Return (X, Y) of the center of cell containing provided text 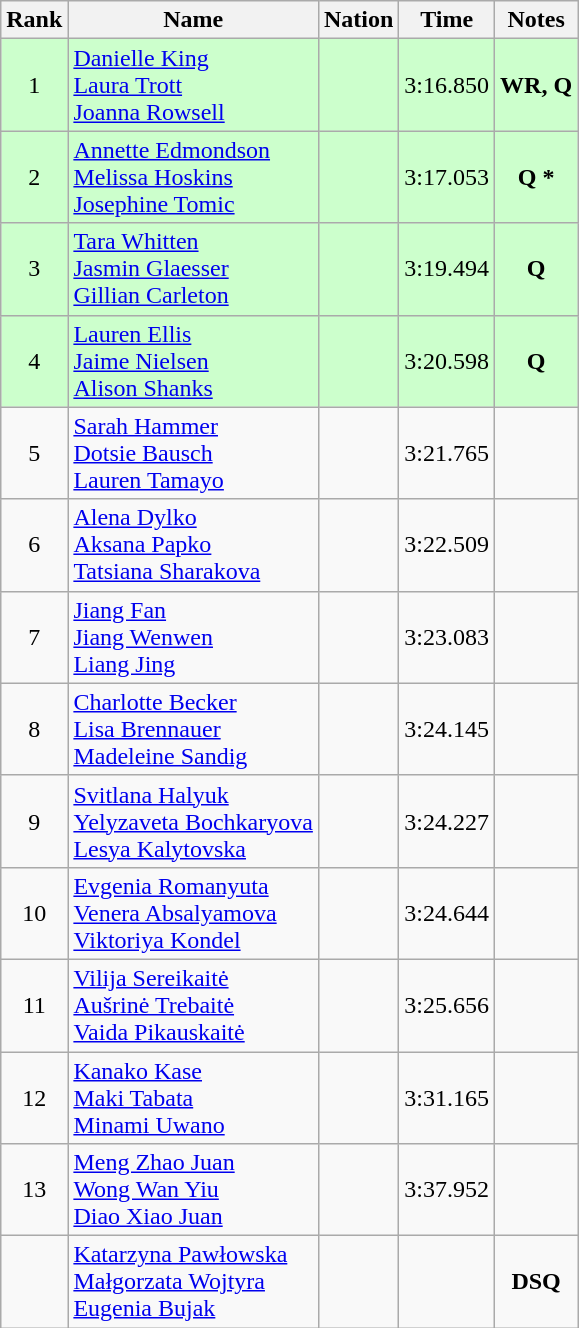
3:31.165 (447, 1098)
3:21.765 (447, 453)
Rank (34, 20)
3:25.656 (447, 1005)
3:19.494 (447, 269)
Lauren EllisJaime NielsenAlison Shanks (194, 361)
Evgenia RomanyutaVenera AbsalyamovaViktoriya Kondel (194, 913)
Time (447, 20)
8 (34, 729)
Alena DylkoAksana PapkoTatsiana Sharakova (194, 545)
12 (34, 1098)
Nation (358, 20)
2 (34, 177)
7 (34, 637)
Jiang FanJiang WenwenLiang Jing (194, 637)
Svitlana HalyukYelyzaveta BochkaryovaLesya Kalytovska (194, 821)
Charlotte BeckerLisa BrennauerMadeleine Sandig (194, 729)
DSQ (536, 1282)
3:24.145 (447, 729)
11 (34, 1005)
9 (34, 821)
WR, Q (536, 85)
10 (34, 913)
Notes (536, 20)
3:20.598 (447, 361)
Kanako KaseMaki TabataMinami Uwano (194, 1098)
3:24.227 (447, 821)
Meng Zhao JuanWong Wan YiuDiao Xiao Juan (194, 1190)
Sarah HammerDotsie BauschLauren Tamayo (194, 453)
Name (194, 20)
Annette EdmondsonMelissa HoskinsJosephine Tomic (194, 177)
Q * (536, 177)
3:37.952 (447, 1190)
Vilija SereikaitėAušrinė TrebaitėVaida Pikauskaitė (194, 1005)
Tara WhittenJasmin GlaesserGillian Carleton (194, 269)
1 (34, 85)
3:23.083 (447, 637)
13 (34, 1190)
Katarzyna PawłowskaMałgorzata WojtyraEugenia Bujak (194, 1282)
6 (34, 545)
3:22.509 (447, 545)
3:24.644 (447, 913)
3 (34, 269)
Danielle KingLaura TrottJoanna Rowsell (194, 85)
5 (34, 453)
3:17.053 (447, 177)
4 (34, 361)
3:16.850 (447, 85)
